Extract the [x, y] coordinate from the center of the cell holding the provided text.  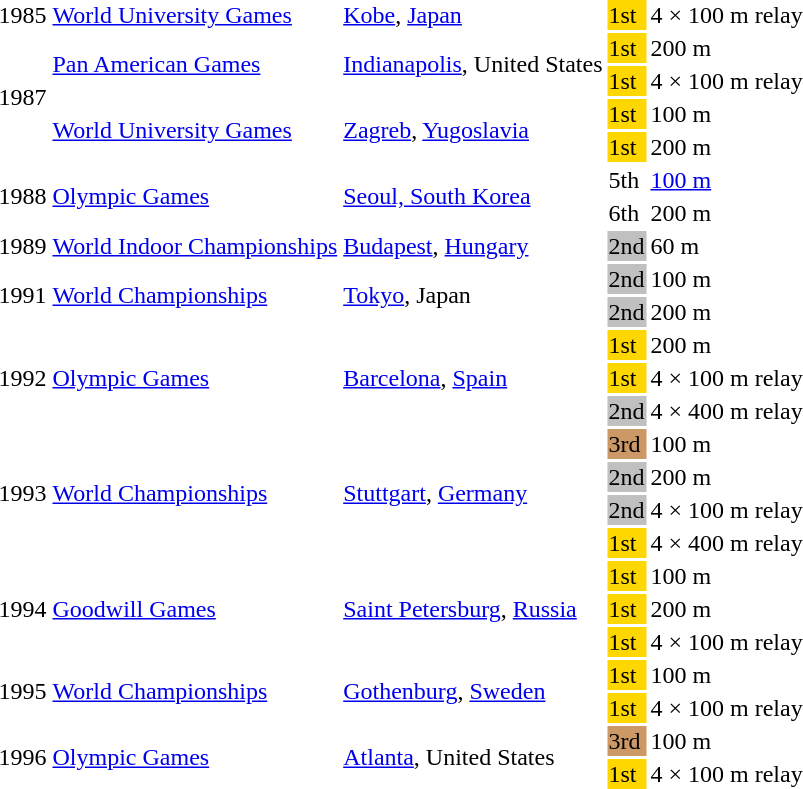
Indianapolis, United States [473, 64]
Pan American Games [195, 64]
Zagreb, Yugoslavia [473, 130]
Gothenburg, Sweden [473, 692]
World Indoor Championships [195, 246]
6th [626, 213]
Barcelona, Spain [473, 378]
Atlanta, United States [473, 758]
Budapest, Hungary [473, 246]
5th [626, 180]
Saint Petersburg, Russia [473, 609]
Goodwill Games [195, 609]
Tokyo, Japan [473, 296]
Kobe, Japan [473, 15]
Seoul, South Korea [473, 196]
Stuttgart, Germany [473, 494]
